Find where the given text appears and provide that cell's center as [x, y] coordinate. 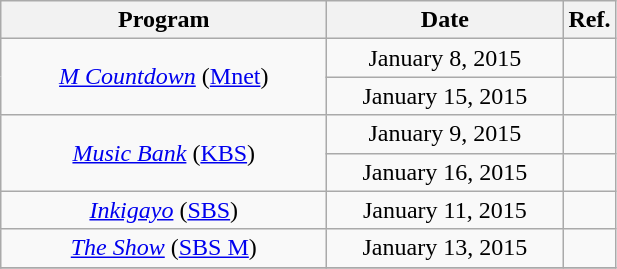
Date [445, 20]
Inkigayo (SBS) [164, 210]
January 13, 2015 [445, 248]
The Show (SBS M) [164, 248]
January 16, 2015 [445, 172]
January 15, 2015 [445, 96]
Ref. [590, 20]
January 11, 2015 [445, 210]
Music Bank (KBS) [164, 153]
Program [164, 20]
M Countdown (Mnet) [164, 77]
January 9, 2015 [445, 134]
January 8, 2015 [445, 58]
